Provide the [X, Y] coordinate of the cell's center where the given text is located.  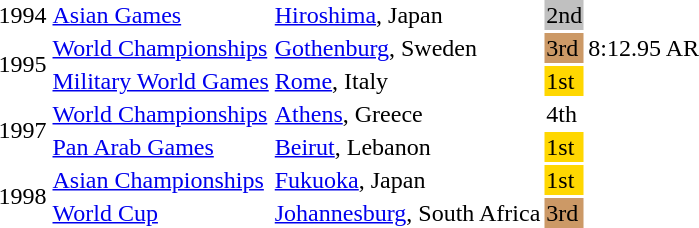
Military World Games [160, 81]
Asian Championships [160, 180]
Johannesburg, South Africa [408, 213]
Asian Games [160, 15]
Hiroshima, Japan [408, 15]
4th [564, 114]
Rome, Italy [408, 81]
Gothenburg, Sweden [408, 48]
2nd [564, 15]
World Cup [160, 213]
Pan Arab Games [160, 147]
Fukuoka, Japan [408, 180]
Beirut, Lebanon [408, 147]
Athens, Greece [408, 114]
